Output the [X, Y] coordinate of the center of the cell containing the given text.  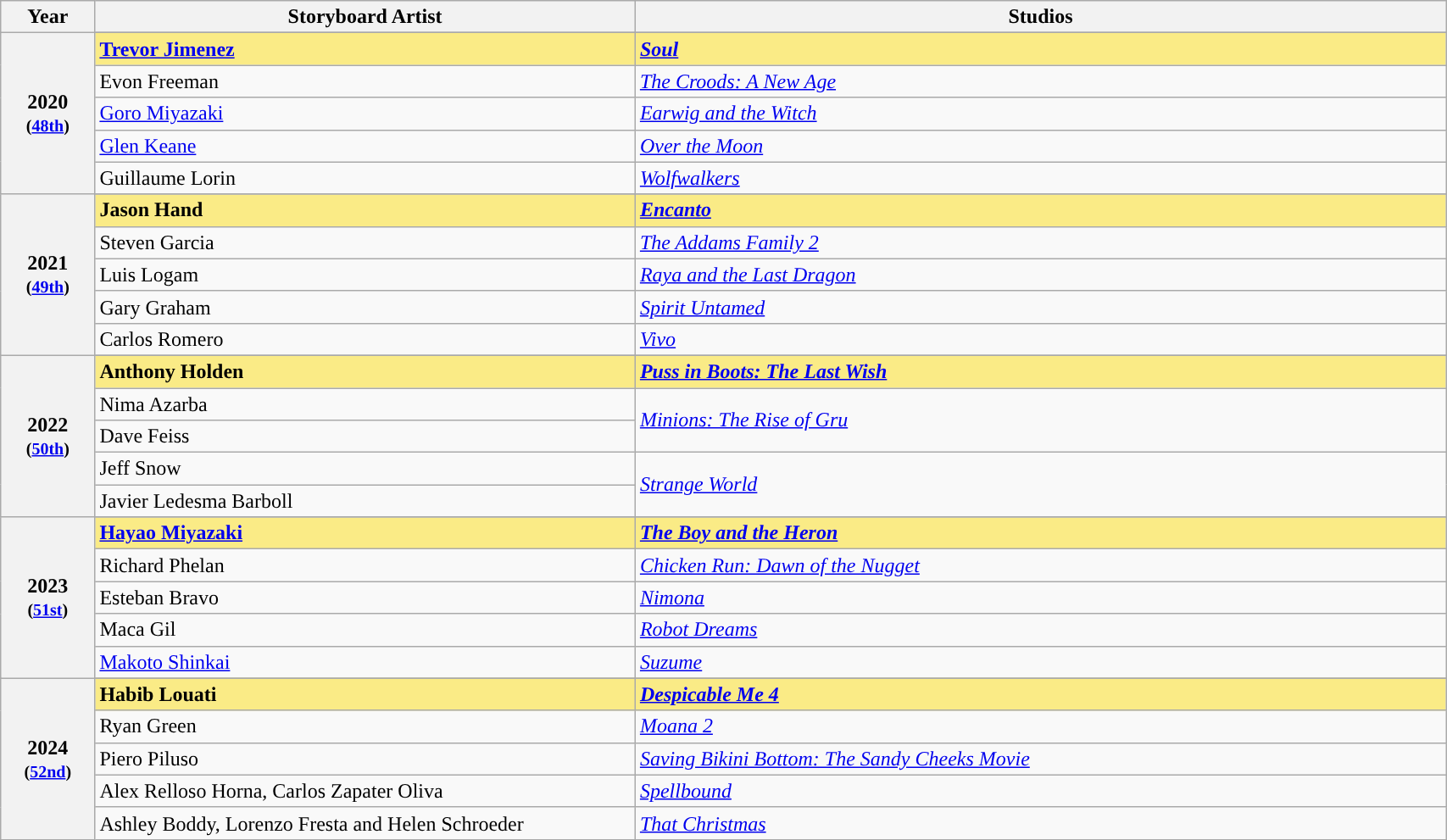
Storyboard Artist [365, 17]
Suzume [1040, 662]
Jason Hand [365, 210]
Ashley Boddy, Lorenzo Fresta and Helen Schroeder [365, 823]
2023 (51st) [47, 598]
Over the Moon [1040, 146]
Chicken Run: Dawn of the Nugget [1040, 565]
Esteban Bravo [365, 598]
Trevor Jimenez [365, 49]
Guillaume Lorin [365, 178]
Glen Keane [365, 146]
Nima Azarba [365, 404]
Makoto Shinkai [365, 662]
Javier Ledesma Barboll [365, 501]
That Christmas [1040, 823]
Studios [1040, 17]
Alex Relloso Horna, Carlos Zapater Oliva [365, 791]
Richard Phelan [365, 565]
The Boy and the Heron [1040, 533]
Vivo [1040, 339]
Anthony Holden [365, 371]
2020 (48th) [47, 114]
Soul [1040, 49]
Despicable Me 4 [1040, 694]
Carlos Romero [365, 339]
2024 (52nd) [47, 759]
Evon Freeman [365, 81]
Gary Graham [365, 307]
Puss in Boots: The Last Wish [1040, 371]
Nimona [1040, 598]
Wolfwalkers [1040, 178]
Moana 2 [1040, 726]
Saving Bikini Bottom: The Sandy Cheeks Movie [1040, 759]
Robot Dreams [1040, 630]
Ryan Green [365, 726]
Maca Gil [365, 630]
Encanto [1040, 210]
The Croods: A New Age [1040, 81]
Jeff Snow [365, 469]
Spirit Untamed [1040, 307]
Earwig and the Witch [1040, 114]
Raya and the Last Dragon [1040, 275]
Steven Garcia [365, 242]
Spellbound [1040, 791]
Piero Piluso [365, 759]
Minions: The Rise of Gru [1040, 420]
The Addams Family 2 [1040, 242]
Year [47, 17]
2022 (50th) [47, 436]
2021 (49th) [47, 275]
Hayao Miyazaki [365, 533]
Luis Logam [365, 275]
Strange World [1040, 485]
Habib Louati [365, 694]
Goro Miyazaki [365, 114]
Dave Feiss [365, 437]
